Return [x, y] of the center of cell containing provided text 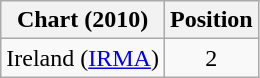
Ireland (IRMA) [83, 58]
Chart (2010) [83, 20]
2 [211, 58]
Position [211, 20]
